For the text-containing cell, return its midpoint in (x, y) coordinate format. 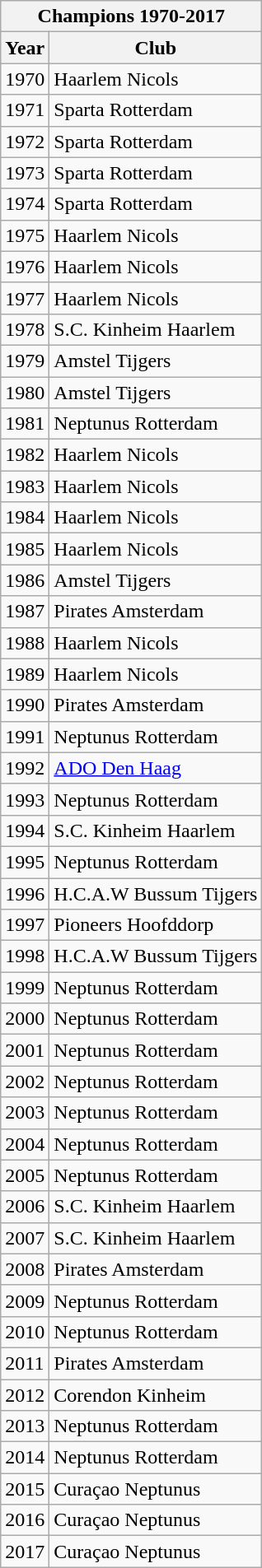
2008 (25, 1269)
2002 (25, 1082)
1970 (25, 79)
2003 (25, 1113)
Champions 1970-2017 (132, 16)
1975 (25, 235)
2007 (25, 1238)
1976 (25, 267)
1979 (25, 361)
2009 (25, 1300)
Pioneers Hoofddorp (156, 925)
1991 (25, 737)
2016 (25, 1520)
1972 (25, 142)
1982 (25, 455)
1981 (25, 424)
2014 (25, 1458)
1977 (25, 298)
1997 (25, 925)
2015 (25, 1489)
1971 (25, 110)
Club (156, 48)
2013 (25, 1426)
1996 (25, 893)
2011 (25, 1363)
1990 (25, 705)
1993 (25, 799)
1983 (25, 486)
2001 (25, 1050)
1986 (25, 580)
1974 (25, 204)
1980 (25, 393)
1995 (25, 862)
1973 (25, 173)
1984 (25, 518)
1999 (25, 988)
1985 (25, 549)
1992 (25, 768)
2000 (25, 1019)
1978 (25, 329)
2012 (25, 1395)
2017 (25, 1552)
1988 (25, 643)
2010 (25, 1332)
ADO Den Haag (156, 768)
1987 (25, 612)
1998 (25, 956)
2004 (25, 1144)
Year (25, 48)
2006 (25, 1207)
1994 (25, 831)
2005 (25, 1175)
1989 (25, 674)
Corendon Kinheim (156, 1395)
